From the cell containing the given text, extract its center point as (x, y) coordinate. 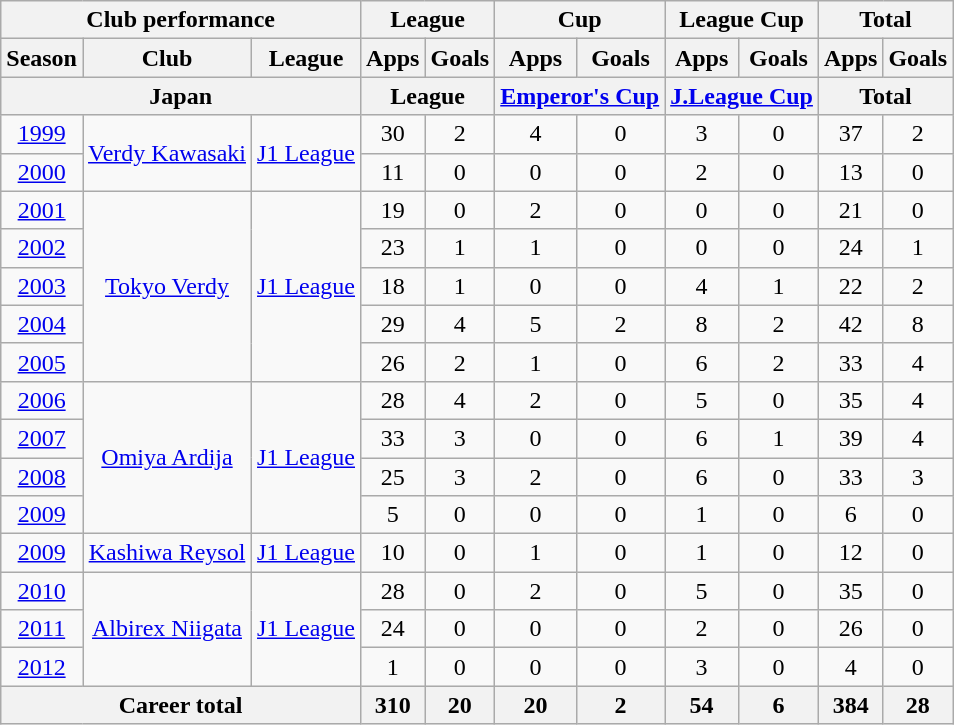
19 (393, 210)
2000 (42, 172)
2008 (42, 477)
Omiya Ardija (166, 457)
30 (393, 134)
2001 (42, 210)
Cup (580, 20)
39 (850, 438)
J.League Cup (742, 96)
2005 (42, 362)
23 (393, 248)
54 (702, 705)
1999 (42, 134)
22 (850, 286)
Emperor's Cup (580, 96)
2003 (42, 286)
29 (393, 324)
25 (393, 477)
2012 (42, 667)
2002 (42, 248)
Club (166, 58)
10 (393, 553)
2007 (42, 438)
2011 (42, 629)
2010 (42, 591)
Season (42, 58)
11 (393, 172)
13 (850, 172)
384 (850, 705)
2004 (42, 324)
2006 (42, 400)
Albirex Niigata (166, 629)
League Cup (742, 20)
12 (850, 553)
Tokyo Verdy (166, 286)
Kashiwa Reysol (166, 553)
Verdy Kawasaki (166, 153)
18 (393, 286)
310 (393, 705)
21 (850, 210)
Club performance (181, 20)
42 (850, 324)
37 (850, 134)
Japan (181, 96)
Career total (181, 705)
